Output the (x, y) coordinate of the center of the cell containing the given text.  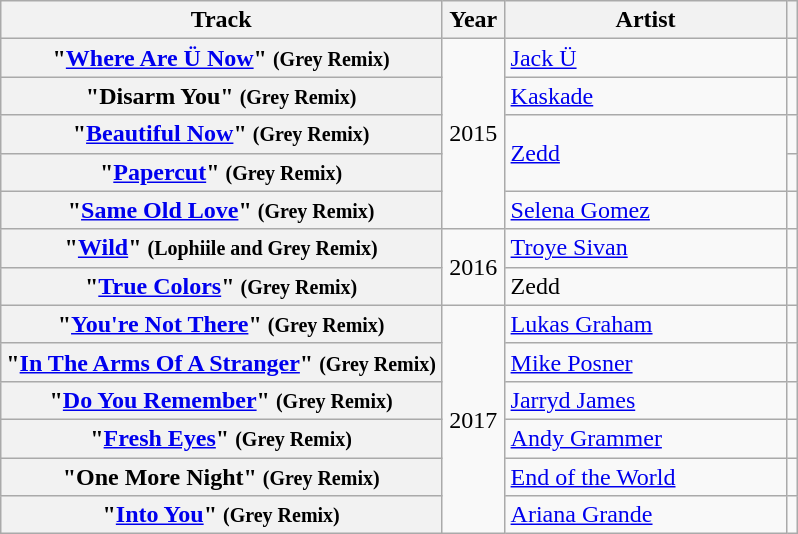
"Into You" (Grey Remix) (222, 515)
"Where Are Ü Now" (Grey Remix) (222, 58)
"One More Night" (Grey Remix) (222, 477)
Year (473, 20)
"Papercut" (Grey Remix) (222, 172)
"In The Arms Of A Stranger" (Grey Remix) (222, 362)
"Fresh Eyes" (Grey Remix) (222, 438)
Mike Posner (646, 362)
2015 (473, 134)
"True Colors" (Grey Remix) (222, 286)
"You're Not There" (Grey Remix) (222, 324)
Jarryd James (646, 400)
End of the World (646, 477)
Selena Gomez (646, 210)
2017 (473, 419)
Track (222, 20)
Andy Grammer (646, 438)
Lukas Graham (646, 324)
Artist (646, 20)
"Do You Remember" (Grey Remix) (222, 400)
2016 (473, 267)
Jack Ü (646, 58)
"Wild" (Lophiile and Grey Remix) (222, 248)
Kaskade (646, 96)
"Beautiful Now" (Grey Remix) (222, 134)
"Same Old Love" (Grey Remix) (222, 210)
Troye Sivan (646, 248)
Ariana Grande (646, 515)
"Disarm You" (Grey Remix) (222, 96)
